Pinpoint the cell where the given text exists, returning its (x, y) midpoint coordinate. 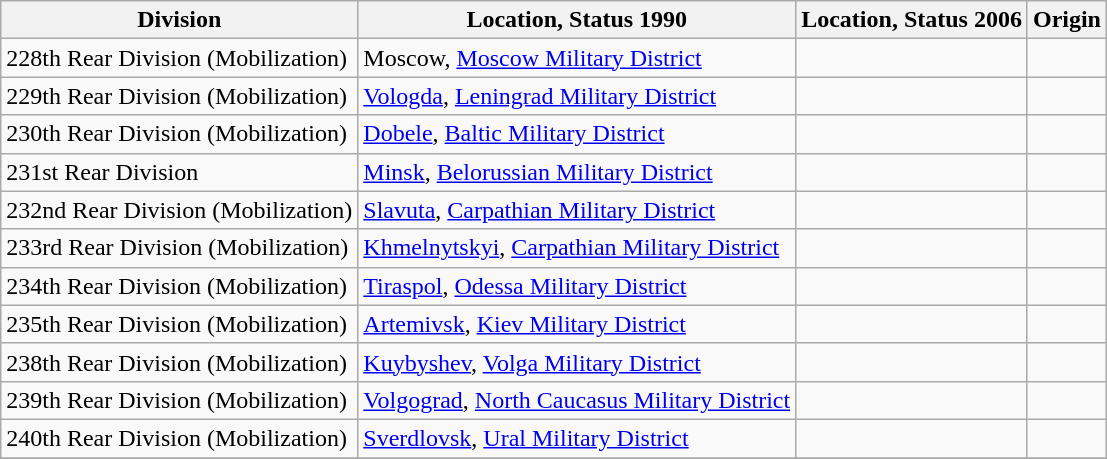
Origin (1066, 20)
233rd Rear Division (Mobilization) (180, 248)
Slavuta, Carpathian Military District (577, 210)
Volgograd, North Caucasus Military District (577, 400)
228th Rear Division (Mobilization) (180, 58)
230th Rear Division (Mobilization) (180, 134)
235th Rear Division (Mobilization) (180, 324)
Location, Status 1990 (577, 20)
231st Rear Division (180, 172)
240th Rear Division (Mobilization) (180, 438)
239th Rear Division (Mobilization) (180, 400)
Minsk, Belorussian Military District (577, 172)
Dobele, Baltic Military District (577, 134)
229th Rear Division (Mobilization) (180, 96)
Khmelnytskyi, Carpathian Military District (577, 248)
Moscow, Moscow Military District (577, 58)
234th Rear Division (Mobilization) (180, 286)
Sverdlovsk, Ural Military District (577, 438)
Kuybyshev, Volga Military District (577, 362)
Vologda, Leningrad Military District (577, 96)
Artemivsk, Kiev Military District (577, 324)
238th Rear Division (Mobilization) (180, 362)
Tiraspol, Odessa Military District (577, 286)
232nd Rear Division (Mobilization) (180, 210)
Division (180, 20)
Location, Status 2006 (912, 20)
